Output the [x, y] coordinate of the center of the cell containing the given text.  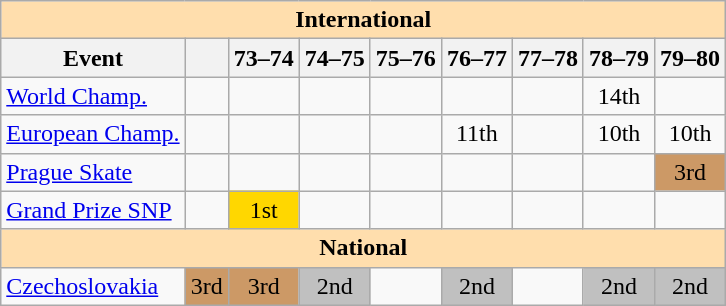
77–78 [548, 58]
Prague Skate [93, 172]
1st [264, 210]
Grand Prize SNP [93, 210]
74–75 [334, 58]
11th [476, 134]
Event [93, 58]
78–79 [618, 58]
Czechoslovakia [93, 286]
14th [618, 96]
76–77 [476, 58]
World Champ. [93, 96]
79–80 [690, 58]
International [364, 20]
European Champ. [93, 134]
73–74 [264, 58]
National [364, 248]
75–76 [406, 58]
